Identify which cell holds the provided text, then report its (X, Y) central coordinate. 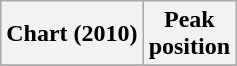
Peakposition (189, 34)
Chart (2010) (72, 34)
